Locate the cell with the specified text and output its (x, y) center coordinate. 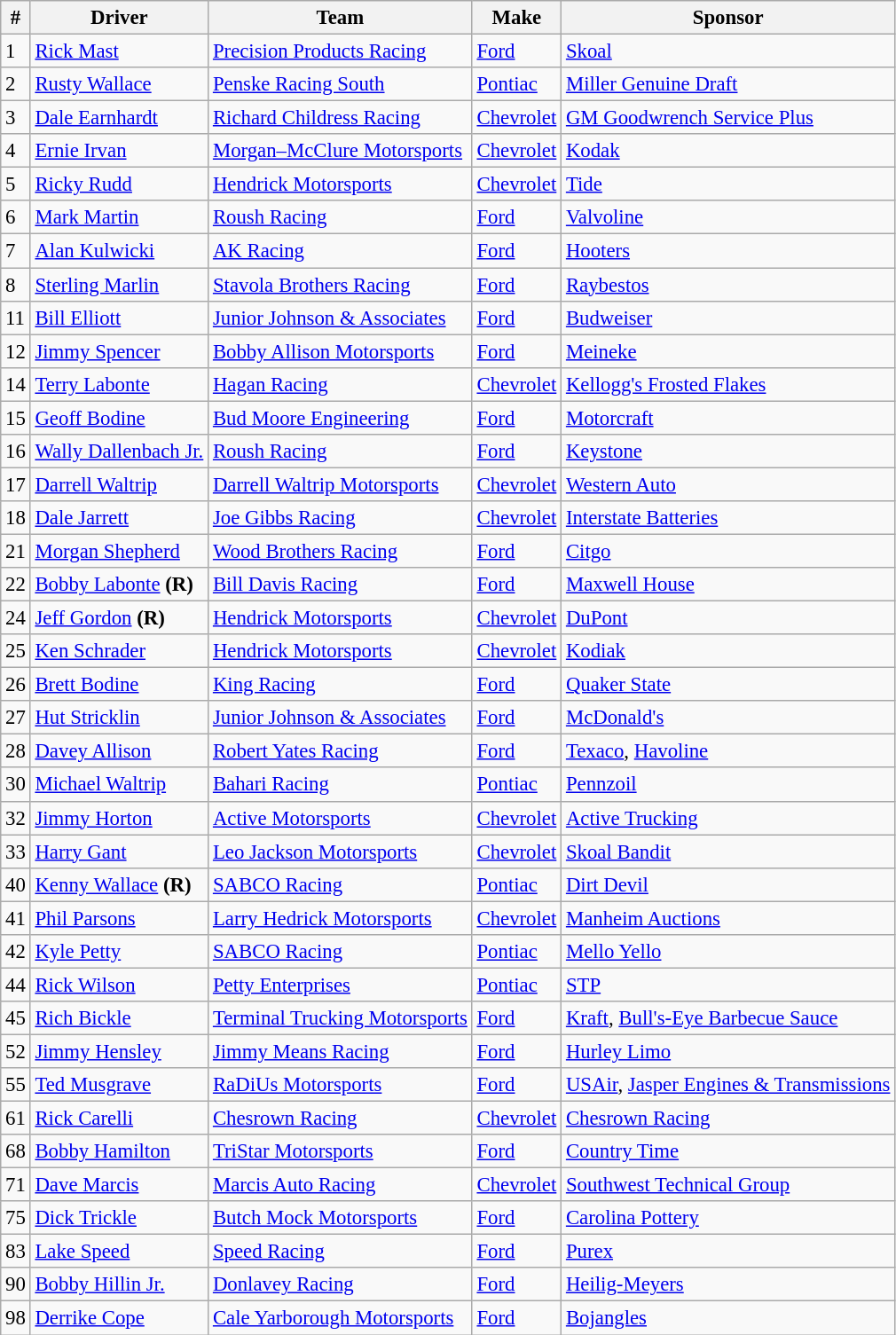
Bobby Hamilton (119, 1151)
6 (16, 217)
45 (16, 1018)
Penske Racing South (341, 84)
5 (16, 185)
Team (341, 18)
Jimmy Means Racing (341, 1051)
DuPont (728, 618)
Kodak (728, 151)
Citgo (728, 551)
Bobby Hillin Jr. (119, 1285)
Keystone (728, 452)
Rick Carelli (119, 1119)
Robert Yates Racing (341, 751)
Manheim Auctions (728, 918)
Kenny Wallace (R) (119, 884)
Interstate Batteries (728, 518)
Kyle Petty (119, 952)
Rich Bickle (119, 1018)
83 (16, 1252)
Bobby Labonte (R) (119, 585)
Country Time (728, 1151)
Phil Parsons (119, 918)
40 (16, 884)
Stavola Brothers Racing (341, 285)
42 (16, 952)
8 (16, 285)
USAir, Jasper Engines & Transmissions (728, 1085)
Purex (728, 1252)
Rick Mast (119, 51)
21 (16, 551)
68 (16, 1151)
24 (16, 618)
11 (16, 318)
McDonald's (728, 718)
71 (16, 1185)
Hooters (728, 251)
Brett Bodine (119, 685)
33 (16, 852)
Joe Gibbs Racing (341, 518)
Dave Marcis (119, 1185)
Kodiak (728, 651)
Mello Yello (728, 952)
Hut Stricklin (119, 718)
Bill Elliott (119, 318)
Bahari Racing (341, 785)
1 (16, 51)
Jimmy Horton (119, 818)
Morgan–McClure Motorsports (341, 151)
Sterling Marlin (119, 285)
Larry Hedrick Motorsports (341, 918)
Ernie Irvan (119, 151)
Maxwell House (728, 585)
Jeff Gordon (R) (119, 618)
Darrell Waltrip (119, 484)
2 (16, 84)
41 (16, 918)
Bobby Allison Motorsports (341, 351)
Alan Kulwicki (119, 251)
52 (16, 1051)
98 (16, 1318)
55 (16, 1085)
Carolina Pottery (728, 1218)
Dale Earnhardt (119, 118)
Darrell Waltrip Motorsports (341, 484)
Dale Jarrett (119, 518)
28 (16, 751)
18 (16, 518)
Precision Products Racing (341, 51)
Davey Allison (119, 751)
Speed Racing (341, 1252)
Terminal Trucking Motorsports (341, 1018)
Western Auto (728, 484)
44 (16, 985)
27 (16, 718)
Texaco, Havoline (728, 751)
Rick Wilson (119, 985)
Active Trucking (728, 818)
Terry Labonte (119, 384)
Make (516, 18)
Marcis Auto Racing (341, 1185)
Lake Speed (119, 1252)
Petty Enterprises (341, 985)
Dick Trickle (119, 1218)
25 (16, 651)
Cale Yarborough Motorsports (341, 1318)
Wood Brothers Racing (341, 551)
Richard Childress Racing (341, 118)
AK Racing (341, 251)
Skoal (728, 51)
Motorcraft (728, 418)
30 (16, 785)
Dirt Devil (728, 884)
12 (16, 351)
17 (16, 484)
Driver (119, 18)
Sponsor (728, 18)
Geoff Bodine (119, 418)
Butch Mock Motorsports (341, 1218)
Raybestos (728, 285)
26 (16, 685)
Jimmy Spencer (119, 351)
16 (16, 452)
Donlavey Racing (341, 1285)
RaDiUs Motorsports (341, 1085)
# (16, 18)
Meineke (728, 351)
Kellogg's Frosted Flakes (728, 384)
GM Goodwrench Service Plus (728, 118)
22 (16, 585)
Southwest Technical Group (728, 1185)
Pennzoil (728, 785)
75 (16, 1218)
Jimmy Hensley (119, 1051)
Active Motorsports (341, 818)
Budweiser (728, 318)
Valvoline (728, 217)
Derrike Cope (119, 1318)
Tide (728, 185)
King Racing (341, 685)
Quaker State (728, 685)
Bill Davis Racing (341, 585)
3 (16, 118)
Miller Genuine Draft (728, 84)
Morgan Shepherd (119, 551)
15 (16, 418)
Bud Moore Engineering (341, 418)
14 (16, 384)
Ricky Rudd (119, 185)
Hagan Racing (341, 384)
Skoal Bandit (728, 852)
Bojangles (728, 1318)
Michael Waltrip (119, 785)
7 (16, 251)
Leo Jackson Motorsports (341, 852)
Ted Musgrave (119, 1085)
Wally Dallenbach Jr. (119, 452)
Kraft, Bull's-Eye Barbecue Sauce (728, 1018)
61 (16, 1119)
Heilig-Meyers (728, 1285)
90 (16, 1285)
TriStar Motorsports (341, 1151)
Hurley Limo (728, 1051)
Rusty Wallace (119, 84)
Ken Schrader (119, 651)
STP (728, 985)
32 (16, 818)
Harry Gant (119, 852)
Mark Martin (119, 217)
4 (16, 151)
